Provide the [X, Y] coordinate of the cell's center where the given text is located.  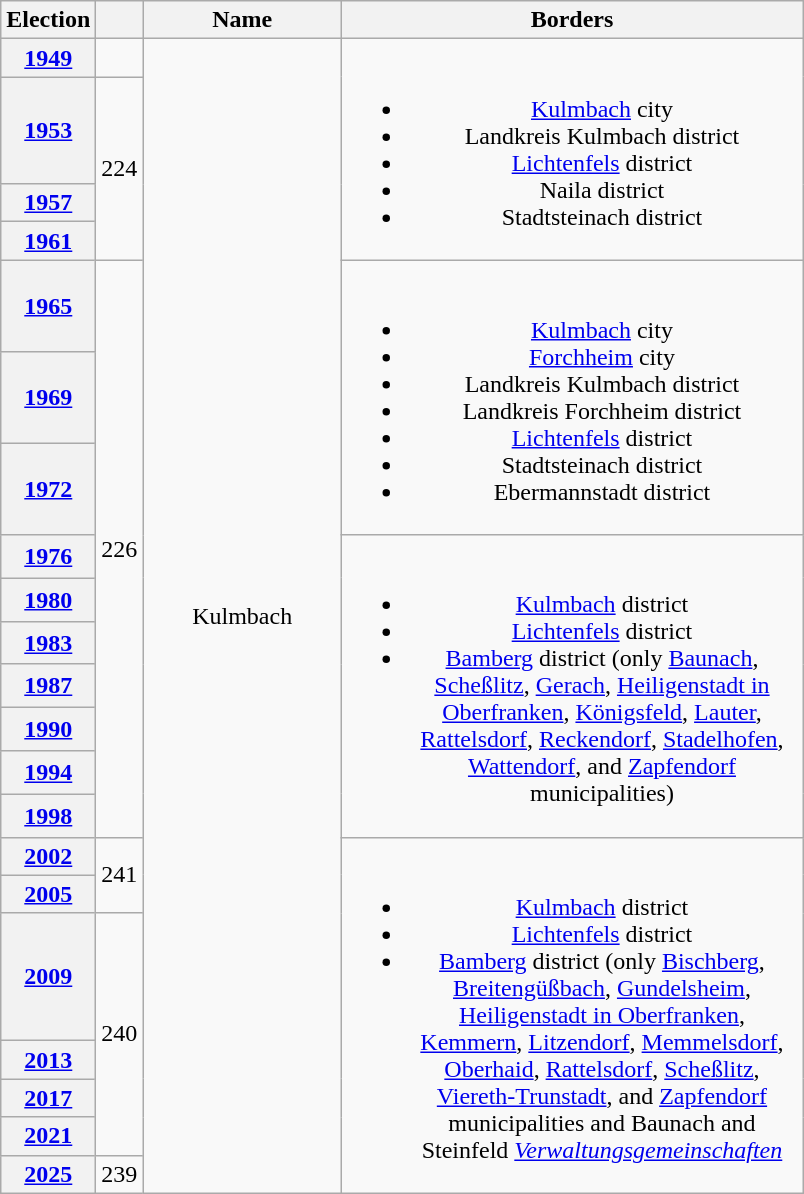
Name [242, 20]
1990 [48, 730]
1987 [48, 686]
1965 [48, 306]
2021 [48, 1136]
Kulmbach [242, 616]
Election [48, 20]
1957 [48, 203]
2009 [48, 977]
Kulmbach cityForchheim cityLandkreis Kulmbach districtLandkreis Forchheim districtLichtenfels districtStadtsteinach districtEbermannstadt district [572, 398]
1969 [48, 398]
2002 [48, 856]
1976 [48, 556]
241 [120, 875]
1998 [48, 816]
Borders [572, 20]
2013 [48, 1060]
1972 [48, 489]
1980 [48, 600]
2005 [48, 894]
1953 [48, 130]
2025 [48, 1174]
1983 [48, 642]
1961 [48, 241]
240 [120, 1034]
224 [120, 168]
1949 [48, 58]
226 [120, 548]
Kulmbach cityLandkreis Kulmbach districtLichtenfels districtNaila districtStadtsteinach district [572, 150]
239 [120, 1174]
2017 [48, 1098]
1994 [48, 772]
